Find where the given text appears and provide that cell's center as (x, y) coordinate. 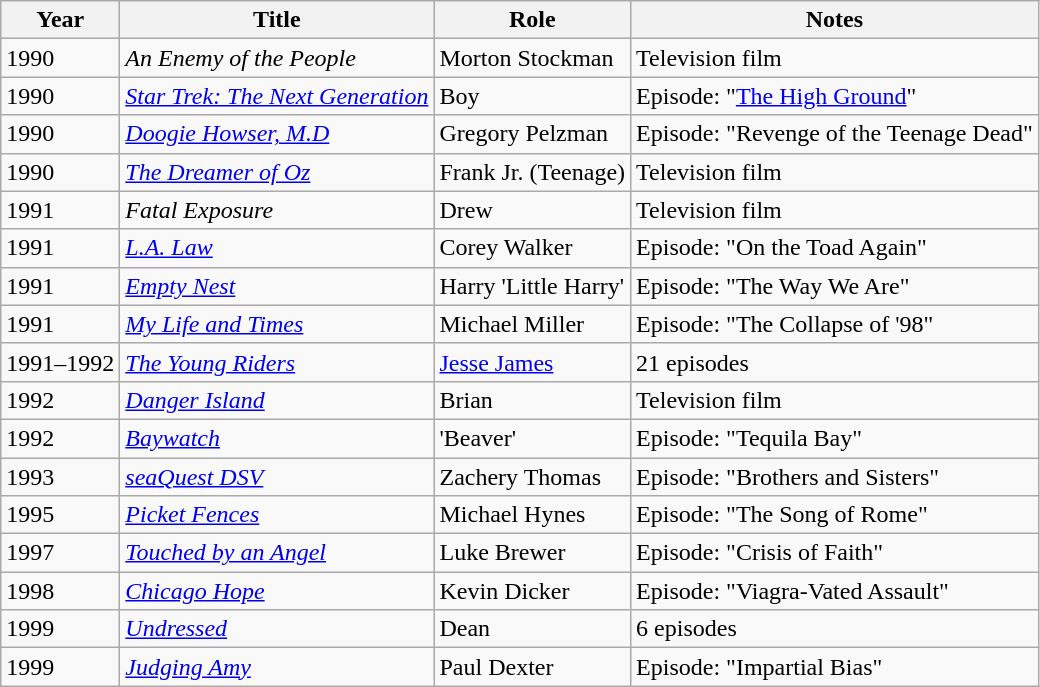
Gregory Pelzman (532, 134)
Episode: "The Collapse of '98" (835, 324)
Episode: "Crisis of Faith" (835, 553)
Role (532, 20)
Title (277, 20)
Doogie Howser, M.D (277, 134)
Episode: "The High Ground" (835, 96)
Michael Hynes (532, 515)
Danger Island (277, 400)
Michael Miller (532, 324)
Year (60, 20)
My Life and Times (277, 324)
Undressed (277, 629)
Judging Amy (277, 667)
Kevin Dicker (532, 591)
The Dreamer of Oz (277, 172)
1997 (60, 553)
Jesse James (532, 362)
Frank Jr. (Teenage) (532, 172)
Star Trek: The Next Generation (277, 96)
Episode: "Tequila Bay" (835, 438)
Episode: "Impartial Bias" (835, 667)
Episode: "Viagra-Vated Assault" (835, 591)
1991–1992 (60, 362)
seaQuest DSV (277, 477)
'Beaver' (532, 438)
Episode: "Brothers and Sisters" (835, 477)
Paul Dexter (532, 667)
21 episodes (835, 362)
Touched by an Angel (277, 553)
Notes (835, 20)
6 episodes (835, 629)
Luke Brewer (532, 553)
Corey Walker (532, 248)
Episode: "Revenge of the Teenage Dead" (835, 134)
Dean (532, 629)
Fatal Exposure (277, 210)
1995 (60, 515)
The Young Riders (277, 362)
Episode: "The Song of Rome" (835, 515)
An Enemy of the People (277, 58)
Zachery Thomas (532, 477)
Episode: "The Way We Are" (835, 286)
Boy (532, 96)
Brian (532, 400)
Empty Nest (277, 286)
Baywatch (277, 438)
Morton Stockman (532, 58)
L.A. Law (277, 248)
Chicago Hope (277, 591)
Episode: "On the Toad Again" (835, 248)
1998 (60, 591)
Drew (532, 210)
1993 (60, 477)
Harry 'Little Harry' (532, 286)
Picket Fences (277, 515)
